Pinpoint the cell where the given text exists, returning its [x, y] midpoint coordinate. 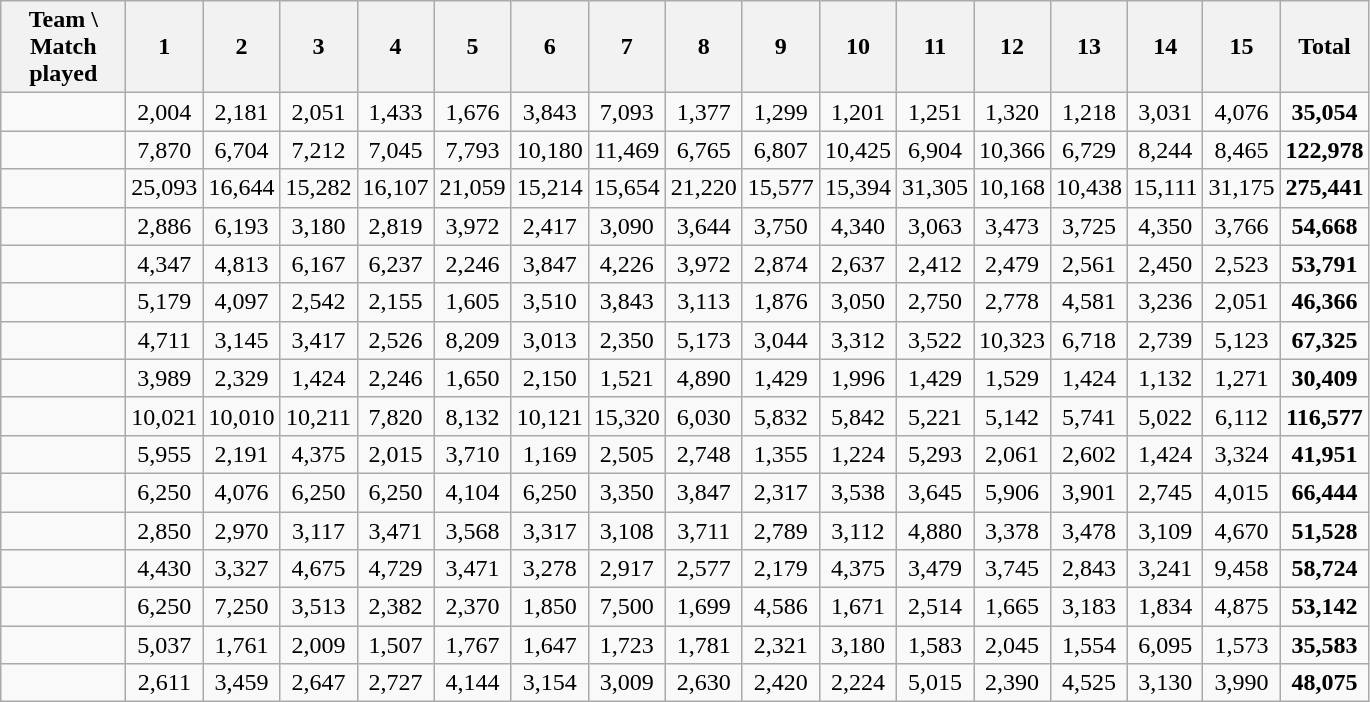
3,989 [164, 378]
3,513 [318, 607]
7,093 [626, 112]
15,282 [318, 188]
2,009 [318, 645]
3,324 [1242, 454]
4,581 [1090, 302]
5,293 [934, 454]
3,725 [1090, 226]
1,781 [704, 645]
6,765 [704, 150]
35,054 [1324, 112]
1,355 [780, 454]
3,063 [934, 226]
15,320 [626, 416]
1,647 [550, 645]
1,320 [1012, 112]
7,820 [396, 416]
10,121 [550, 416]
1,850 [550, 607]
3,478 [1090, 531]
2,479 [1012, 264]
2,514 [934, 607]
2,917 [626, 569]
15,654 [626, 188]
3,538 [858, 492]
3,112 [858, 531]
4,350 [1166, 226]
5,142 [1012, 416]
3,766 [1242, 226]
2,412 [934, 264]
2,850 [164, 531]
15 [1242, 47]
1,676 [472, 112]
2,843 [1090, 569]
31,305 [934, 188]
2,370 [472, 607]
2,577 [704, 569]
35,583 [1324, 645]
11 [934, 47]
16,644 [242, 188]
2,748 [704, 454]
5,037 [164, 645]
3,710 [472, 454]
2,602 [1090, 454]
2 [242, 47]
2,150 [550, 378]
2,321 [780, 645]
3,644 [704, 226]
2,647 [318, 683]
4,729 [396, 569]
13 [1090, 47]
4,711 [164, 340]
4,890 [704, 378]
5 [472, 47]
3,479 [934, 569]
3,750 [780, 226]
Total [1324, 47]
2,789 [780, 531]
4,104 [472, 492]
1,251 [934, 112]
6,167 [318, 264]
116,577 [1324, 416]
3,522 [934, 340]
Team \ Match played [64, 47]
6,904 [934, 150]
10,323 [1012, 340]
2,523 [1242, 264]
4,340 [858, 226]
1,699 [704, 607]
1,767 [472, 645]
14 [1166, 47]
2,450 [1166, 264]
15,214 [550, 188]
10,021 [164, 416]
122,978 [1324, 150]
4 [396, 47]
54,668 [1324, 226]
3,510 [550, 302]
1,665 [1012, 607]
10,180 [550, 150]
3,378 [1012, 531]
1,201 [858, 112]
3,145 [242, 340]
3,044 [780, 340]
5,832 [780, 416]
5,173 [704, 340]
2,045 [1012, 645]
7,870 [164, 150]
4,347 [164, 264]
5,741 [1090, 416]
3,901 [1090, 492]
31,175 [1242, 188]
1,761 [242, 645]
7 [626, 47]
10,168 [1012, 188]
6,030 [704, 416]
2,778 [1012, 302]
6,095 [1166, 645]
2,745 [1166, 492]
51,528 [1324, 531]
8 [704, 47]
2,526 [396, 340]
3,312 [858, 340]
4,525 [1090, 683]
4,226 [626, 264]
3,130 [1166, 683]
2,637 [858, 264]
8,465 [1242, 150]
2,350 [626, 340]
3,154 [550, 683]
1,271 [1242, 378]
7,212 [318, 150]
3,473 [1012, 226]
3,745 [1012, 569]
3 [318, 47]
8,209 [472, 340]
2,181 [242, 112]
5,123 [1242, 340]
3,350 [626, 492]
3,117 [318, 531]
6 [550, 47]
2,179 [780, 569]
1,169 [550, 454]
2,224 [858, 683]
8,244 [1166, 150]
2,611 [164, 683]
2,317 [780, 492]
2,727 [396, 683]
21,220 [704, 188]
1,876 [780, 302]
5,842 [858, 416]
6,729 [1090, 150]
6,704 [242, 150]
66,444 [1324, 492]
275,441 [1324, 188]
16,107 [396, 188]
10,438 [1090, 188]
3,417 [318, 340]
1,834 [1166, 607]
3,278 [550, 569]
2,561 [1090, 264]
3,645 [934, 492]
3,031 [1166, 112]
9,458 [1242, 569]
4,097 [242, 302]
5,022 [1166, 416]
1,224 [858, 454]
3,050 [858, 302]
2,061 [1012, 454]
53,142 [1324, 607]
1,507 [396, 645]
11,469 [626, 150]
2,739 [1166, 340]
3,013 [550, 340]
3,327 [242, 569]
7,500 [626, 607]
15,111 [1166, 188]
2,630 [704, 683]
2,004 [164, 112]
1,583 [934, 645]
3,183 [1090, 607]
1 [164, 47]
7,045 [396, 150]
1,996 [858, 378]
30,409 [1324, 378]
2,970 [242, 531]
1,605 [472, 302]
3,109 [1166, 531]
21,059 [472, 188]
2,390 [1012, 683]
3,990 [1242, 683]
6,807 [780, 150]
10,366 [1012, 150]
5,906 [1012, 492]
9 [780, 47]
1,521 [626, 378]
6,112 [1242, 416]
4,813 [242, 264]
3,241 [1166, 569]
2,886 [164, 226]
1,723 [626, 645]
8,132 [472, 416]
5,221 [934, 416]
3,317 [550, 531]
25,093 [164, 188]
41,951 [1324, 454]
67,325 [1324, 340]
5,955 [164, 454]
1,132 [1166, 378]
10,425 [858, 150]
3,459 [242, 683]
2,015 [396, 454]
2,542 [318, 302]
2,155 [396, 302]
1,218 [1090, 112]
1,554 [1090, 645]
3,568 [472, 531]
10,010 [242, 416]
4,875 [1242, 607]
6,237 [396, 264]
3,090 [626, 226]
3,236 [1166, 302]
2,819 [396, 226]
1,671 [858, 607]
1,433 [396, 112]
4,586 [780, 607]
3,711 [704, 531]
1,377 [704, 112]
2,382 [396, 607]
10,211 [318, 416]
48,075 [1324, 683]
1,650 [472, 378]
6,193 [242, 226]
5,179 [164, 302]
4,675 [318, 569]
46,366 [1324, 302]
1,573 [1242, 645]
4,430 [164, 569]
7,250 [242, 607]
10 [858, 47]
1,529 [1012, 378]
4,670 [1242, 531]
53,791 [1324, 264]
4,015 [1242, 492]
2,505 [626, 454]
7,793 [472, 150]
3,108 [626, 531]
3,113 [704, 302]
2,874 [780, 264]
15,394 [858, 188]
2,329 [242, 378]
2,420 [780, 683]
2,417 [550, 226]
3,009 [626, 683]
4,880 [934, 531]
6,718 [1090, 340]
5,015 [934, 683]
4,144 [472, 683]
15,577 [780, 188]
1,299 [780, 112]
58,724 [1324, 569]
2,750 [934, 302]
2,191 [242, 454]
12 [1012, 47]
